Scan for the cell matching the given text and deliver its [X, Y] coordinate at center. 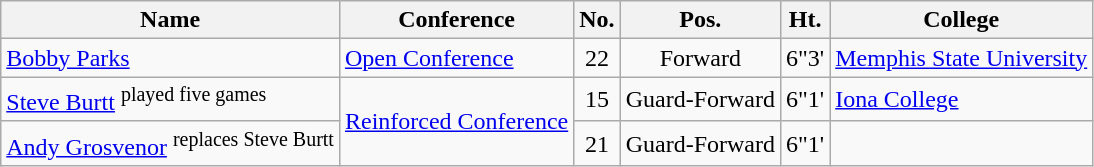
College [962, 20]
Pos. [700, 20]
Memphis State University [962, 58]
Iona College [962, 100]
Reinforced Conference [456, 122]
Conference [456, 20]
22 [597, 58]
6"3' [804, 58]
21 [597, 144]
Name [170, 20]
Open Conference [456, 58]
Forward [700, 58]
No. [597, 20]
15 [597, 100]
Ht. [804, 20]
Bobby Parks [170, 58]
Steve Burtt played five games [170, 100]
Andy Grosvenor replaces Steve Burtt [170, 144]
